Return (x, y) of the center of cell containing provided text 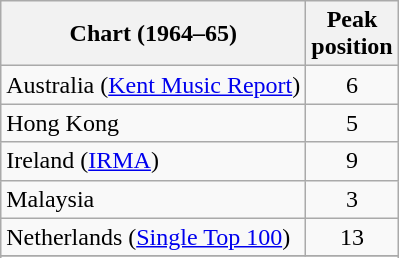
Peakposition (352, 34)
6 (352, 85)
Malaysia (154, 199)
Ireland (IRMA) (154, 161)
Hong Kong (154, 123)
3 (352, 199)
9 (352, 161)
5 (352, 123)
Netherlands (Single Top 100) (154, 237)
Australia (Kent Music Report) (154, 85)
13 (352, 237)
Chart (1964–65) (154, 34)
